Output the (x, y) coordinate of the center of the cell containing the given text.  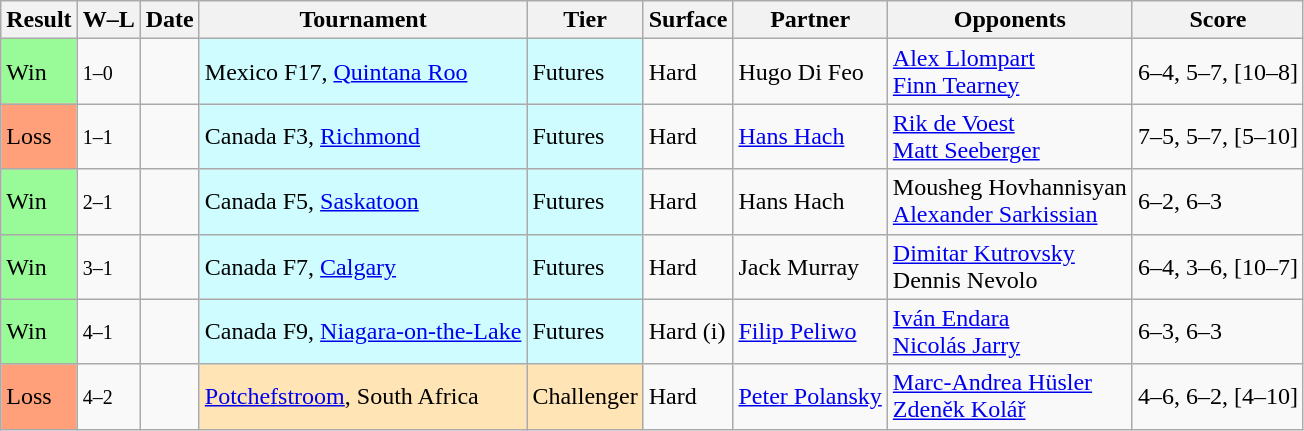
4–6, 6–2, [4–10] (1218, 396)
6–2, 6–3 (1218, 202)
6–3, 6–3 (1218, 332)
6–4, 5–7, [10–8] (1218, 72)
Iván Endara Nicolás Jarry (1010, 332)
3–1 (108, 266)
Alex Llompart Finn Tearney (1010, 72)
Mousheg Hovhannisyan Alexander Sarkissian (1010, 202)
6–4, 3–6, [10–7] (1218, 266)
Rik de Voest Matt Seeberger (1010, 136)
Filip Peliwo (810, 332)
Canada F5, Saskatoon (363, 202)
Hugo Di Feo (810, 72)
W–L (108, 20)
Surface (688, 20)
4–2 (108, 396)
Result (39, 20)
Challenger (585, 396)
Opponents (1010, 20)
1–1 (108, 136)
Jack Murray (810, 266)
Dimitar Kutrovsky Dennis Nevolo (1010, 266)
Canada F3, Richmond (363, 136)
Tier (585, 20)
Marc-Andrea Hüsler Zdeněk Kolář (1010, 396)
Mexico F17, Quintana Roo (363, 72)
Potchefstroom, South Africa (363, 396)
Date (170, 20)
Score (1218, 20)
4–1 (108, 332)
2–1 (108, 202)
1–0 (108, 72)
Canada F7, Calgary (363, 266)
Canada F9, Niagara-on-the-Lake (363, 332)
Peter Polansky (810, 396)
7–5, 5–7, [5–10] (1218, 136)
Hard (i) (688, 332)
Tournament (363, 20)
Partner (810, 20)
